Output the [x, y] coordinate of the center of the cell containing the given text.  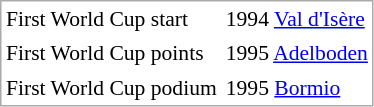
First World Cup start [112, 19]
1995 Adelboden [296, 53]
1995 Bormio [296, 87]
First World Cup points [112, 53]
First World Cup podium [112, 87]
1994 Val d'Isère [296, 19]
